Find where the given text appears and provide that cell's center as [X, Y] coordinate. 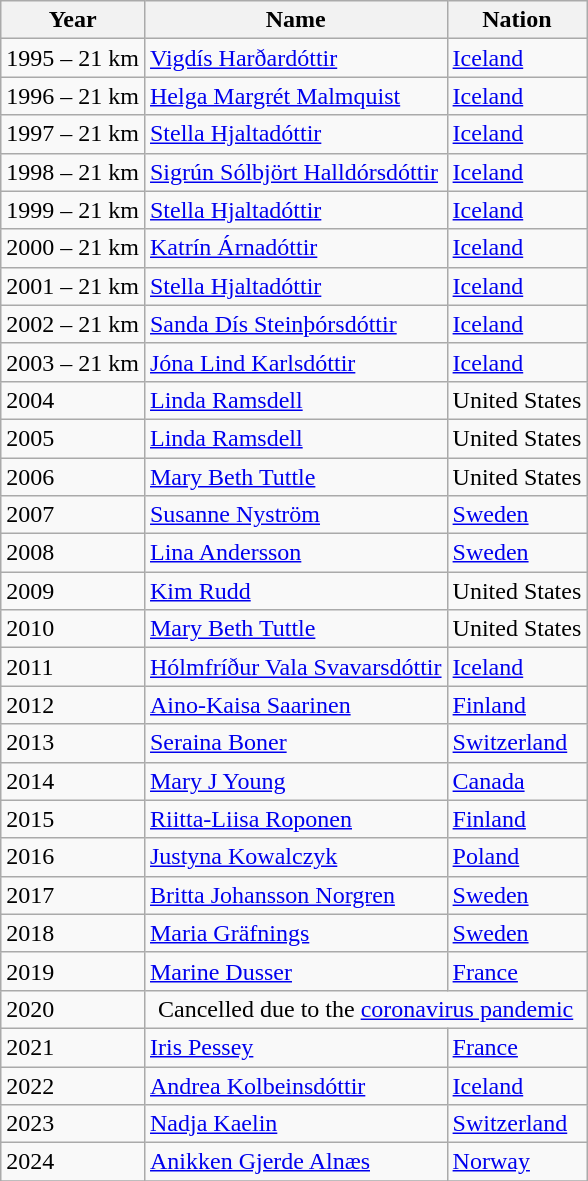
1996 – 21 km [73, 96]
Justyna Kowalczyk [296, 857]
Seraina Boner [296, 743]
Sanda Dís Steinþórsdóttir [296, 324]
2007 [73, 515]
Hólmfríður Vala Svavarsdóttir [296, 667]
Susanne Nyström [296, 515]
Year [73, 20]
Mary J Young [296, 781]
Maria Gräfnings [296, 933]
2006 [73, 477]
2002 – 21 km [73, 324]
2024 [73, 1162]
Anikken Gjerde Alnæs [296, 1162]
Cancelled due to the coronavirus pandemic [365, 1009]
Poland [517, 857]
2020 [73, 1009]
Lina Andersson [296, 553]
2019 [73, 971]
Nation [517, 20]
Sigrún Sólbjört Halldórsdóttir [296, 172]
2000 – 21 km [73, 248]
2013 [73, 743]
2016 [73, 857]
2004 [73, 400]
2003 – 21 km [73, 362]
Aino-Kaisa Saarinen [296, 705]
Canada [517, 781]
Nadja Kaelin [296, 1124]
1998 – 21 km [73, 172]
2023 [73, 1124]
1999 – 21 km [73, 210]
2015 [73, 819]
2011 [73, 667]
Kim Rudd [296, 591]
1997 – 21 km [73, 134]
Katrín Árnadóttir [296, 248]
Iris Pessey [296, 1047]
Andrea Kolbeinsdóttir [296, 1085]
Marine Dusser [296, 971]
Norway [517, 1162]
2017 [73, 895]
2010 [73, 629]
2021 [73, 1047]
1995 – 21 km [73, 58]
2005 [73, 438]
Helga Margrét Malmquist [296, 96]
Britta Johansson Norgren [296, 895]
Name [296, 20]
Vigdís Harðardóttir [296, 58]
2018 [73, 933]
2012 [73, 705]
Jóna Lind Karlsdóttir [296, 362]
2008 [73, 553]
2014 [73, 781]
Riitta-Liisa Roponen [296, 819]
2001 – 21 km [73, 286]
2009 [73, 591]
2022 [73, 1085]
